For the text-containing cell, return its midpoint in (X, Y) coordinate format. 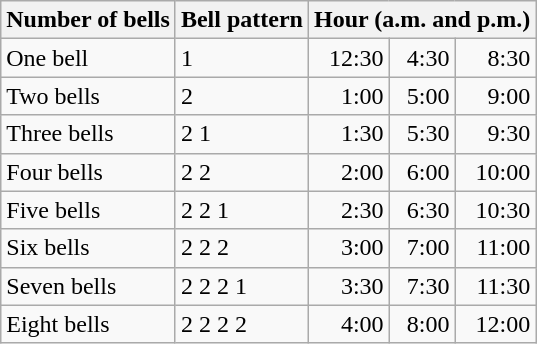
4:30 (422, 58)
8:30 (496, 58)
3:30 (348, 286)
2 2 2 1 (242, 286)
2:00 (348, 172)
1 (242, 58)
2 1 (242, 134)
Six bells (88, 248)
Five bells (88, 210)
5:00 (422, 96)
2 (242, 96)
Hour (a.m. and p.m.) (422, 20)
11:30 (496, 286)
One bell (88, 58)
1:00 (348, 96)
3:00 (348, 248)
10:30 (496, 210)
1:30 (348, 134)
4:00 (348, 324)
Four bells (88, 172)
2 2 1 (242, 210)
9:00 (496, 96)
8:00 (422, 324)
Eight bells (88, 324)
11:00 (496, 248)
Bell pattern (242, 20)
Three bells (88, 134)
7:30 (422, 286)
6:00 (422, 172)
6:30 (422, 210)
2 2 2 (242, 248)
2:30 (348, 210)
7:00 (422, 248)
12:30 (348, 58)
Two bells (88, 96)
9:30 (496, 134)
2 2 2 2 (242, 324)
12:00 (496, 324)
5:30 (422, 134)
Seven bells (88, 286)
10:00 (496, 172)
2 2 (242, 172)
Number of bells (88, 20)
